Search for the cell housing the specified text and yield its [X, Y] center coordinate. 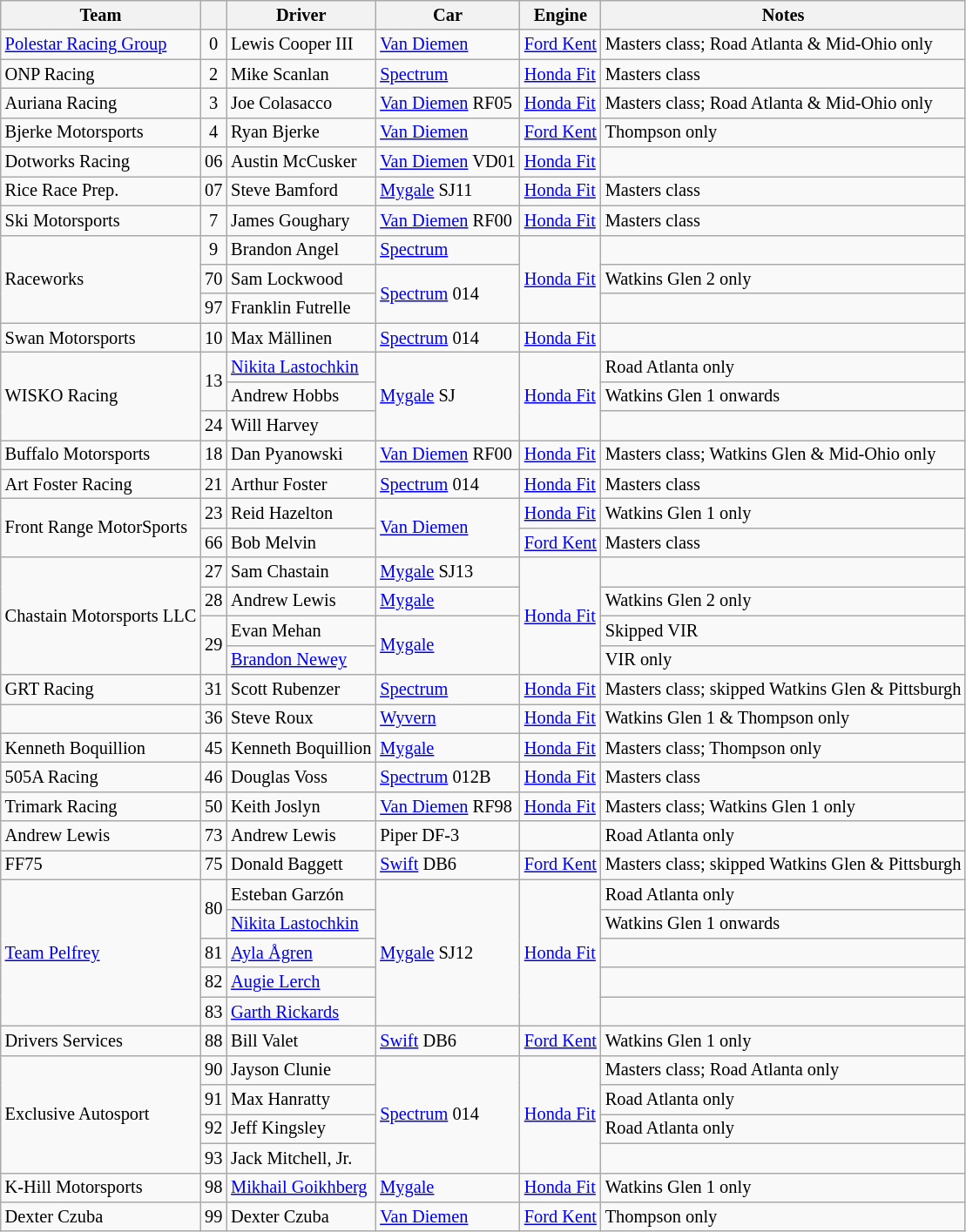
GRT Racing [101, 689]
WISKO Racing [101, 395]
75 [213, 865]
Mygale SJ13 [448, 572]
Joe Colasacco [301, 103]
70 [213, 279]
46 [213, 777]
Exclusive Autosport [101, 1114]
Ryan Bjerke [301, 132]
21 [213, 484]
Donald Baggett [301, 865]
Car [448, 15]
Polestar Racing Group [101, 44]
2 [213, 74]
Van Diemen RF98 [448, 806]
93 [213, 1158]
Notes [783, 15]
Max Mällinen [301, 338]
Piper DF-3 [448, 836]
91 [213, 1100]
99 [213, 1216]
Watkins Glen 1 & Thompson only [783, 718]
Rice Race Prep. [101, 191]
Scott Rubenzer [301, 689]
Austin McCusker [301, 162]
83 [213, 1012]
Team [101, 15]
Bob Melvin [301, 542]
Team Pelfrey [101, 953]
Franklin Futrelle [301, 308]
Steve Roux [301, 718]
K-Hill Motorsports [101, 1188]
Keith Joslyn [301, 806]
24 [213, 426]
Will Harvey [301, 426]
ONP Racing [101, 74]
Mygale SJ12 [448, 953]
Douglas Voss [301, 777]
4 [213, 132]
3 [213, 103]
Garth Rickards [301, 1012]
13 [213, 381]
Skipped VIR [783, 630]
10 [213, 338]
Arthur Foster [301, 484]
29 [213, 644]
66 [213, 542]
Sam Lockwood [301, 279]
Bjerke Motorsports [101, 132]
Brandon Newey [301, 660]
Dotworks Racing [101, 162]
Swan Motorsports [101, 338]
Masters class; Thompson only [783, 748]
Spectrum 012B [448, 777]
Bill Valet [301, 1040]
Dan Pyanowski [301, 454]
18 [213, 454]
Esteban Garzón [301, 894]
Masters class; Watkins Glen & Mid-Ohio only [783, 454]
28 [213, 601]
Engine [561, 15]
Mike Scanlan [301, 74]
Augie Lerch [301, 982]
James Goughary [301, 220]
Raceworks [101, 279]
Ski Motorsports [101, 220]
Jeff Kingsley [301, 1128]
Drivers Services [101, 1040]
VIR only [783, 660]
98 [213, 1188]
Andrew Hobbs [301, 396]
Driver [301, 15]
Buffalo Motorsports [101, 454]
45 [213, 748]
505A Racing [101, 777]
Lewis Cooper III [301, 44]
Trimark Racing [101, 806]
90 [213, 1070]
Masters class; Road Atlanta only [783, 1070]
Front Range MotorSports [101, 528]
97 [213, 308]
82 [213, 982]
Mygale SJ11 [448, 191]
Reid Hazelton [301, 513]
Auriana Racing [101, 103]
Wyvern [448, 718]
31 [213, 689]
23 [213, 513]
Van Diemen VD01 [448, 162]
Art Foster Racing [101, 484]
0 [213, 44]
Evan Mehan [301, 630]
50 [213, 806]
Steve Bamford [301, 191]
7 [213, 220]
27 [213, 572]
Mikhail Goikhberg [301, 1188]
73 [213, 836]
Ayla Ågren [301, 953]
Max Hanratty [301, 1100]
36 [213, 718]
07 [213, 191]
Jayson Clunie [301, 1070]
Brandon Angel [301, 250]
81 [213, 953]
Jack Mitchell, Jr. [301, 1158]
Mygale SJ [448, 395]
FF75 [101, 865]
88 [213, 1040]
Chastain Motorsports LLC [101, 616]
Sam Chastain [301, 572]
Van Diemen RF05 [448, 103]
80 [213, 909]
92 [213, 1128]
9 [213, 250]
06 [213, 162]
Masters class; Watkins Glen 1 only [783, 806]
